Locate the cell with the specified text and output its (X, Y) center coordinate. 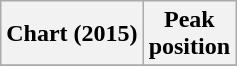
Peakposition (189, 34)
Chart (2015) (72, 34)
